Provide the (X, Y) coordinate of the cell's center where the given text is located.  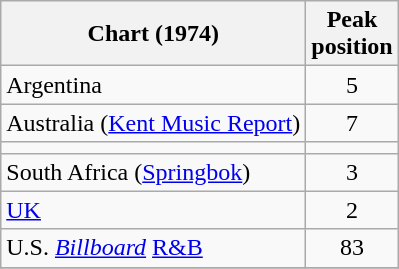
U.S. Billboard R&B (154, 248)
5 (352, 85)
83 (352, 248)
7 (352, 123)
3 (352, 172)
South Africa (Springbok) (154, 172)
Australia (Kent Music Report) (154, 123)
Peakposition (352, 34)
2 (352, 210)
Chart (1974) (154, 34)
Argentina (154, 85)
UK (154, 210)
